Locate the cell with the specified text and output its (X, Y) center coordinate. 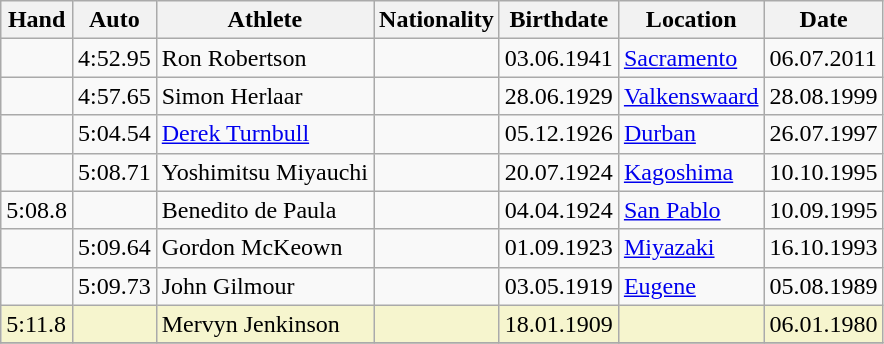
Location (691, 20)
26.07.1997 (824, 134)
4:57.65 (114, 96)
5:09.73 (114, 286)
20.07.1924 (558, 172)
Nationality (437, 20)
Yoshimitsu Miyauchi (264, 172)
Kagoshima (691, 172)
Mervyn Jenkinson (264, 324)
Sacramento (691, 58)
Athlete (264, 20)
Ron Robertson (264, 58)
4:52.95 (114, 58)
28.06.1929 (558, 96)
San Pablo (691, 210)
10.10.1995 (824, 172)
Simon Herlaar (264, 96)
01.09.1923 (558, 248)
28.08.1999 (824, 96)
5:11.8 (37, 324)
Durban (691, 134)
Derek Turnbull (264, 134)
18.01.1909 (558, 324)
5:08.8 (37, 210)
10.09.1995 (824, 210)
5:09.64 (114, 248)
5:04.54 (114, 134)
06.07.2011 (824, 58)
16.10.1993 (824, 248)
Gordon McKeown (264, 248)
Date (824, 20)
Birthdate (558, 20)
05.08.1989 (824, 286)
05.12.1926 (558, 134)
Hand (37, 20)
03.06.1941 (558, 58)
Valkenswaard (691, 96)
John Gilmour (264, 286)
03.05.1919 (558, 286)
04.04.1924 (558, 210)
Eugene (691, 286)
5:08.71 (114, 172)
Benedito de Paula (264, 210)
Miyazaki (691, 248)
Auto (114, 20)
06.01.1980 (824, 324)
